Search for the cell housing the specified text and yield its (x, y) center coordinate. 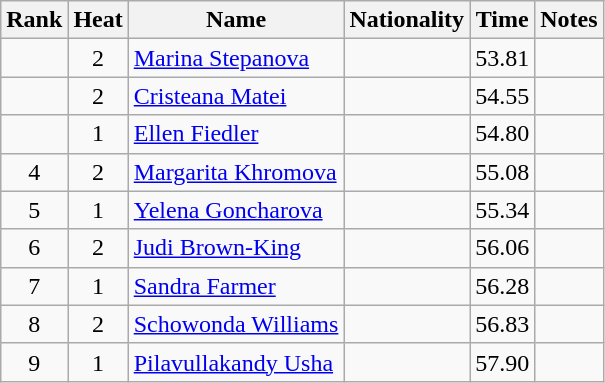
Name (236, 20)
Judi Brown-King (236, 248)
Schowonda Williams (236, 324)
Time (502, 20)
56.28 (502, 286)
Sandra Farmer (236, 286)
Margarita Khromova (236, 172)
55.34 (502, 210)
6 (34, 248)
7 (34, 286)
55.08 (502, 172)
Cristeana Matei (236, 96)
Nationality (407, 20)
Pilavullakandy Usha (236, 362)
53.81 (502, 58)
Notes (569, 20)
Ellen Fiedler (236, 134)
56.83 (502, 324)
8 (34, 324)
5 (34, 210)
4 (34, 172)
54.80 (502, 134)
Marina Stepanova (236, 58)
Heat (98, 20)
Yelena Goncharova (236, 210)
Rank (34, 20)
9 (34, 362)
56.06 (502, 248)
57.90 (502, 362)
54.55 (502, 96)
